Detect which cell encompasses the target text, then output its [X, Y] center coordinate. 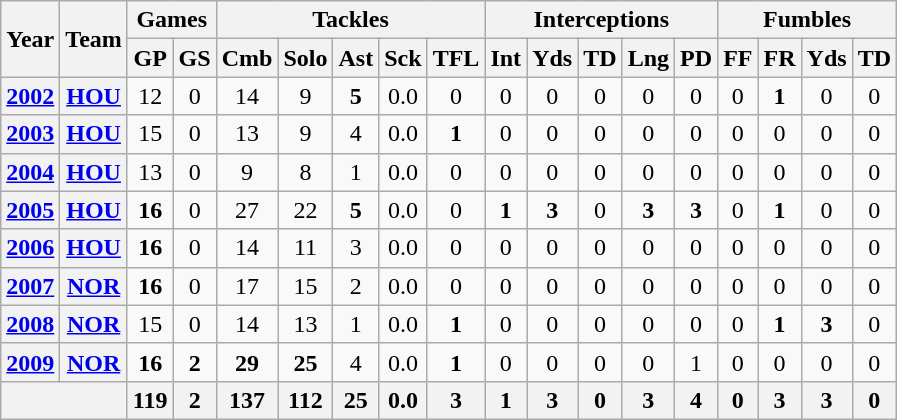
2002 [30, 96]
11 [306, 248]
Lng [648, 58]
Games [172, 20]
Fumbles [808, 20]
17 [247, 286]
2005 [30, 210]
112 [306, 400]
2008 [30, 324]
8 [306, 172]
Cmb [247, 58]
22 [306, 210]
FR [780, 58]
Year [30, 39]
Team [94, 39]
GS [194, 58]
Int [506, 58]
Interceptions [602, 20]
119 [150, 400]
137 [247, 400]
PD [696, 58]
27 [247, 210]
2004 [30, 172]
Ast [356, 58]
2009 [30, 362]
2007 [30, 286]
12 [150, 96]
Sck [403, 58]
Solo [306, 58]
2003 [30, 134]
GP [150, 58]
FF [738, 58]
Tackles [350, 20]
2006 [30, 248]
29 [247, 362]
TFL [456, 58]
